Find where the given text appears and provide that cell's center as (X, Y) coordinate. 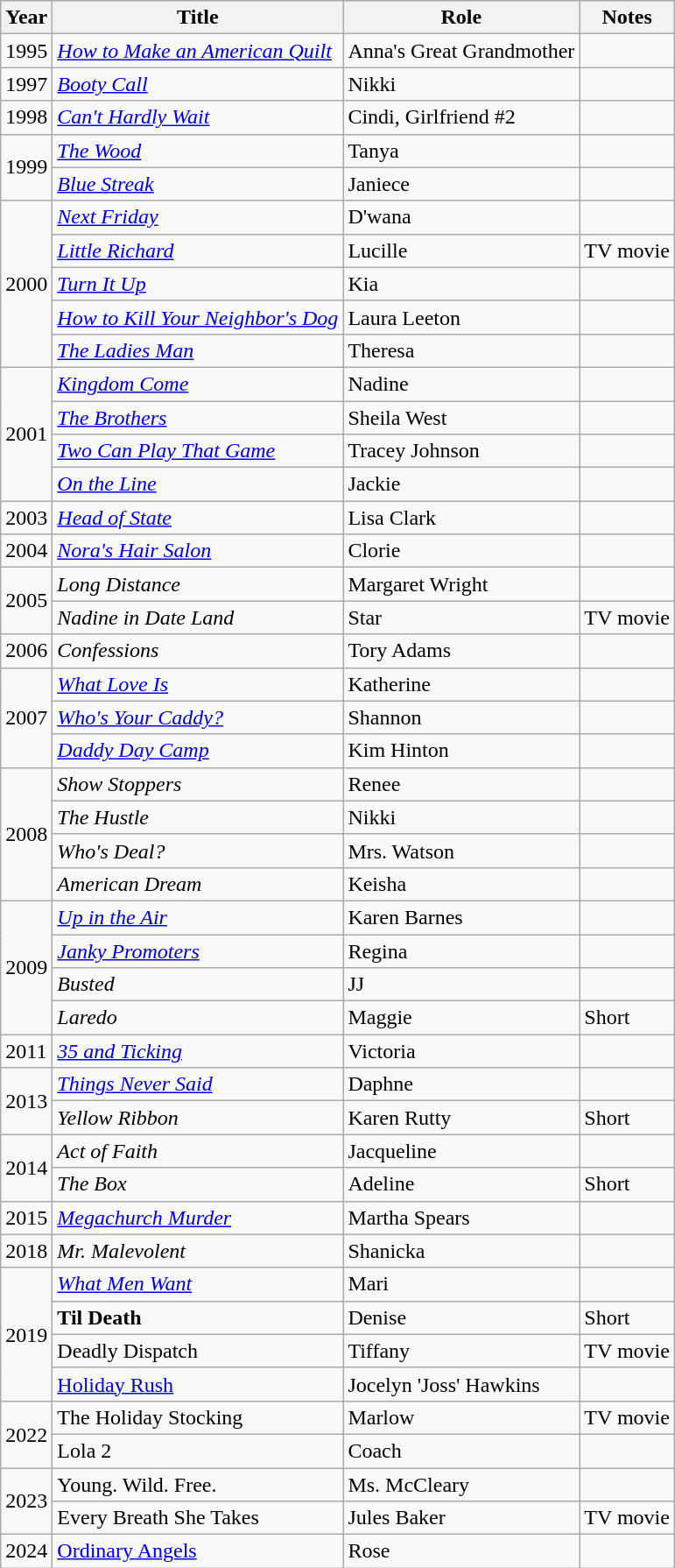
The Ladies Man (198, 350)
Adeline (461, 1184)
How to Make an American Quilt (198, 51)
Can't Hardly Wait (198, 117)
Tory Adams (461, 651)
Booty Call (198, 84)
Little Richard (198, 251)
Theresa (461, 350)
Yellow Ribbon (198, 1118)
Things Never Said (198, 1084)
Tanya (461, 151)
Lola 2 (198, 1451)
Karen Barnes (461, 917)
Karen Rutty (461, 1118)
Mr. Malevolent (198, 1251)
The Box (198, 1184)
Busted (198, 985)
Victoria (461, 1051)
2007 (26, 717)
2003 (26, 518)
Nadine in Date Land (198, 618)
2018 (26, 1251)
Turn It Up (198, 284)
2008 (26, 834)
2013 (26, 1101)
Mrs. Watson (461, 851)
Notes (627, 18)
Tracey Johnson (461, 451)
What Men Want (198, 1284)
35 and Ticking (198, 1051)
Katherine (461, 684)
Janky Promoters (198, 950)
2019 (26, 1334)
Laredo (198, 1018)
2001 (26, 434)
Up in the Air (198, 917)
Kim Hinton (461, 751)
2024 (26, 1551)
Holiday Rush (198, 1384)
Role (461, 18)
The Wood (198, 151)
Maggie (461, 1018)
Tiffany (461, 1351)
Daddy Day Camp (198, 751)
Martha Spears (461, 1218)
Lisa Clark (461, 518)
Janiece (461, 184)
Regina (461, 950)
2004 (26, 551)
Kia (461, 284)
D'wana (461, 217)
Jocelyn 'Joss' Hawkins (461, 1384)
Lucille (461, 251)
Clorie (461, 551)
The Hustle (198, 817)
Mari (461, 1284)
2015 (26, 1218)
Young. Wild. Free. (198, 1485)
Marlow (461, 1417)
On the Line (198, 484)
Star (461, 618)
Who's Your Caddy? (198, 717)
Jules Baker (461, 1518)
Who's Deal? (198, 851)
Ordinary Angels (198, 1551)
JJ (461, 985)
Shanicka (461, 1251)
1999 (26, 167)
Coach (461, 1451)
Two Can Play That Game (198, 451)
Show Stoppers (198, 784)
Sheila West (461, 418)
2023 (26, 1501)
Rose (461, 1551)
Every Breath She Takes (198, 1518)
American Dream (198, 884)
Laura Leeton (461, 317)
Act of Faith (198, 1151)
How to Kill Your Neighbor's Dog (198, 317)
Anna's Great Grandmother (461, 51)
1995 (26, 51)
Megachurch Murder (198, 1218)
Long Distance (198, 584)
Denise (461, 1317)
Kingdom Come (198, 384)
Nadine (461, 384)
2011 (26, 1051)
Keisha (461, 884)
Jackie (461, 484)
What Love Is (198, 684)
Jacqueline (461, 1151)
2014 (26, 1168)
Cindi, Girlfriend #2 (461, 117)
2022 (26, 1434)
2009 (26, 967)
Year (26, 18)
Shannon (461, 717)
Blue Streak (198, 184)
2005 (26, 601)
1997 (26, 84)
Nora's Hair Salon (198, 551)
The Brothers (198, 418)
Next Friday (198, 217)
Deadly Dispatch (198, 1351)
Margaret Wright (461, 584)
Confessions (198, 651)
2000 (26, 284)
1998 (26, 117)
Daphne (461, 1084)
Renee (461, 784)
Til Death (198, 1317)
2006 (26, 651)
The Holiday Stocking (198, 1417)
Ms. McCleary (461, 1485)
Head of State (198, 518)
Title (198, 18)
